Extract the [X, Y] coordinate from the center of the cell holding the provided text.  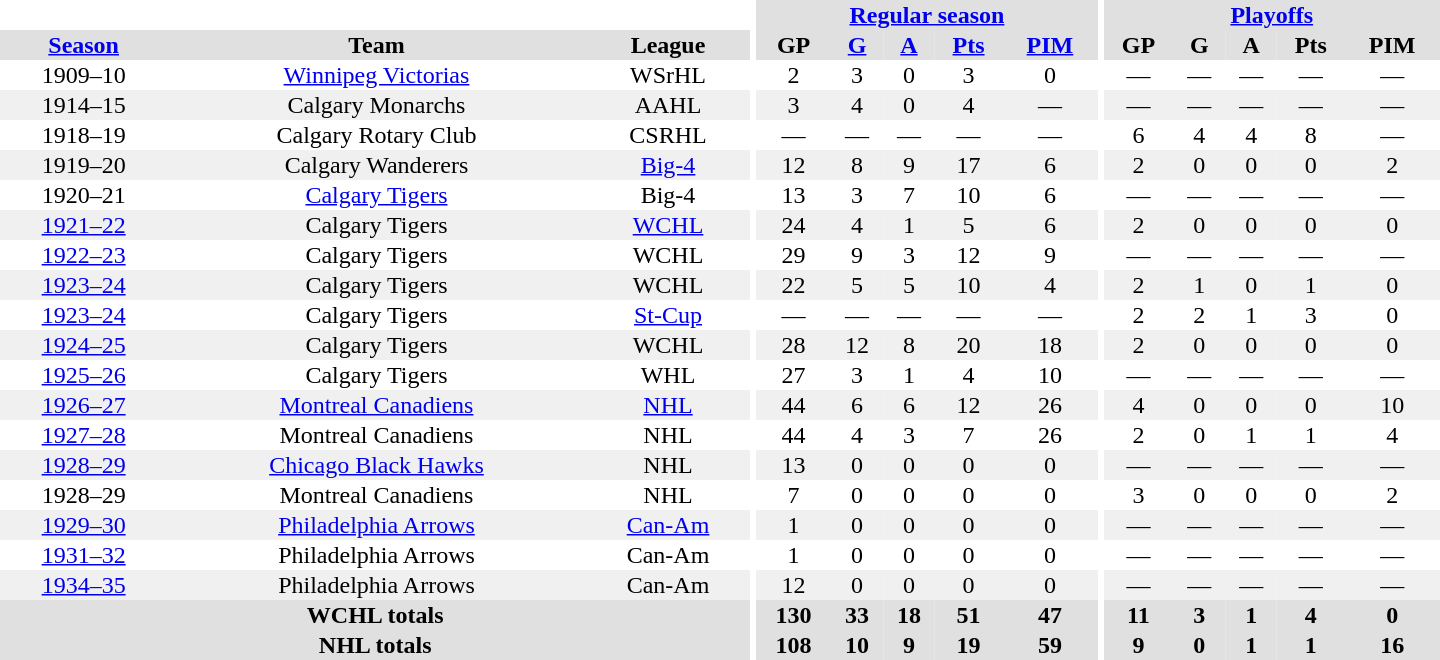
AAHL [668, 105]
47 [1050, 615]
51 [968, 615]
1918–19 [84, 135]
Regular season [927, 15]
WSrHL [668, 75]
11 [1138, 615]
1920–21 [84, 195]
22 [794, 285]
Chicago Black Hawks [376, 465]
1927–28 [84, 435]
St-Cup [668, 315]
33 [857, 615]
59 [1050, 645]
1919–20 [84, 165]
24 [794, 225]
28 [794, 345]
29 [794, 255]
WCHL totals [375, 615]
1926–27 [84, 405]
19 [968, 645]
1929–30 [84, 525]
1914–15 [84, 105]
WHL [668, 375]
Winnipeg Victorias [376, 75]
NHL totals [375, 645]
League [668, 45]
1924–25 [84, 345]
16 [1392, 645]
Calgary Rotary Club [376, 135]
Calgary Wanderers [376, 165]
Season [84, 45]
Playoffs [1272, 15]
Calgary Monarchs [376, 105]
1931–32 [84, 555]
1909–10 [84, 75]
20 [968, 345]
27 [794, 375]
130 [794, 615]
17 [968, 165]
108 [794, 645]
CSRHL [668, 135]
1922–23 [84, 255]
1921–22 [84, 225]
1934–35 [84, 585]
1925–26 [84, 375]
Team [376, 45]
